Detect which cell encompasses the target text, then output its (x, y) center coordinate. 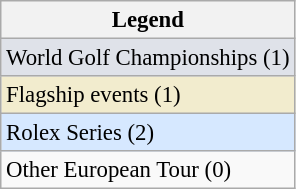
Rolex Series (2) (148, 133)
World Golf Championships (1) (148, 58)
Legend (148, 20)
Other European Tour (0) (148, 170)
Flagship events (1) (148, 95)
